Find where the given text appears and provide that cell's center as (X, Y) coordinate. 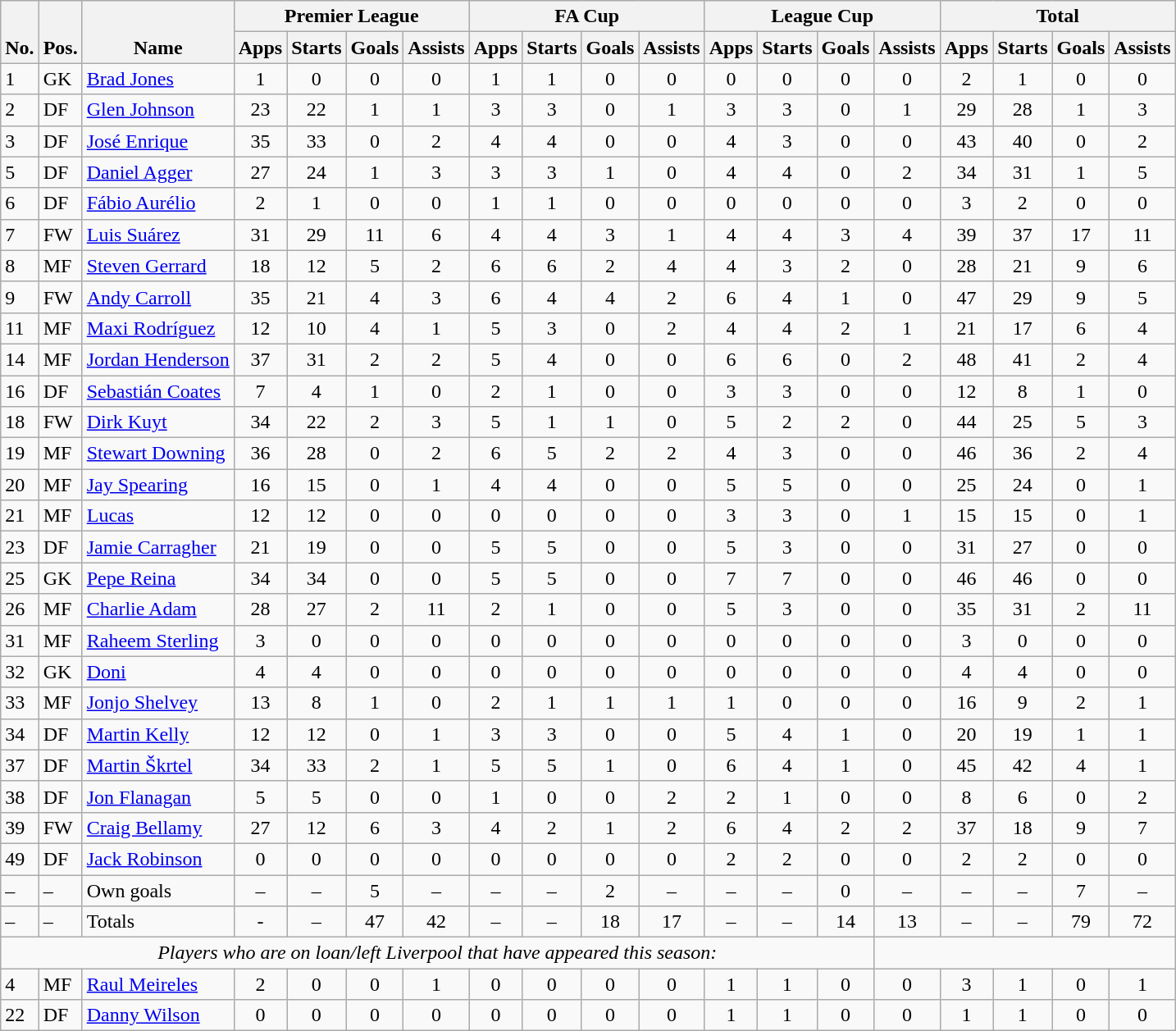
Jamie Carragher (157, 547)
Daniel Agger (157, 172)
Dirk Kuyt (157, 422)
Players who are on loan/left Liverpool that have appeared this season: (438, 953)
Craig Bellamy (157, 828)
Sebastián Coates (157, 391)
49 (20, 859)
45 (966, 765)
Pos. (61, 32)
Lucas (157, 516)
Martin Škrtel (157, 765)
43 (966, 141)
10 (317, 328)
79 (1081, 922)
Stewart Downing (157, 454)
41 (1023, 359)
Jordan Henderson (157, 359)
League Cup (822, 16)
Danny Wilson (157, 1015)
Charlie Adam (157, 609)
Totals (157, 922)
44 (966, 422)
Brad Jones (157, 79)
No. (20, 32)
Jay Spearing (157, 485)
Luis Suárez (157, 235)
Raul Meireles (157, 984)
Own goals (157, 890)
32 (20, 672)
Andy Carroll (157, 297)
40 (1023, 141)
Steven Gerrard (157, 266)
José Enrique (157, 141)
Jack Robinson (157, 859)
Premier League (351, 16)
Fábio Aurélio (157, 203)
26 (20, 609)
FA Cup (587, 16)
Total (1058, 16)
Glen Johnson (157, 110)
72 (1142, 922)
Raheem Sterling (157, 641)
- (260, 922)
Pepe Reina (157, 578)
48 (966, 359)
Jonjo Shelvey (157, 703)
Martin Kelly (157, 734)
Name (157, 32)
Jon Flanagan (157, 796)
38 (20, 796)
Doni (157, 672)
Maxi Rodríguez (157, 328)
